Capture the cell that displays the provided text and extract its (X, Y) central coordinate. 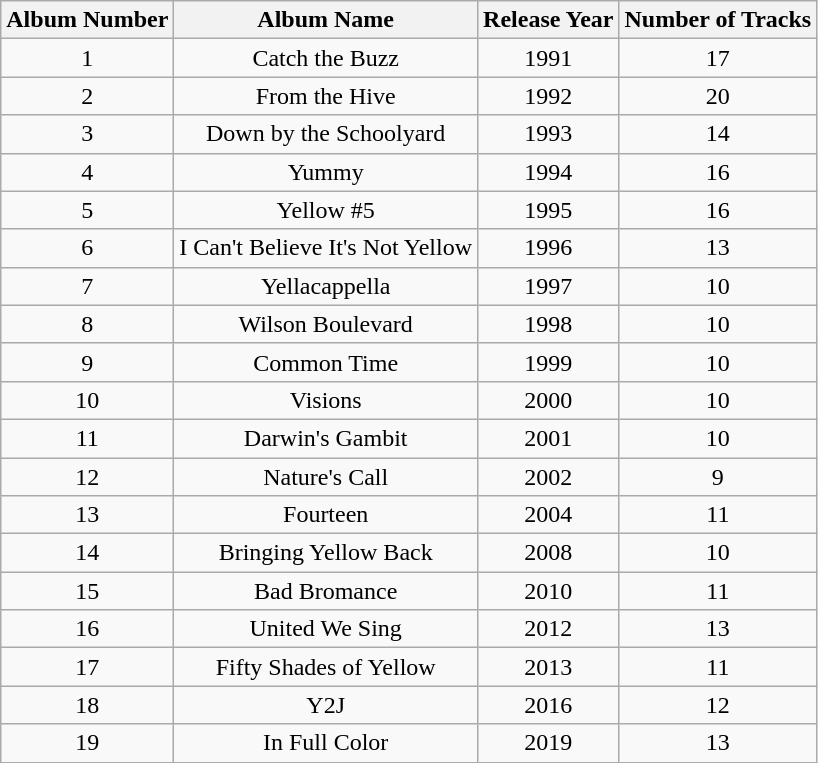
Yummy (326, 172)
Fifty Shades of Yellow (326, 667)
Bringing Yellow Back (326, 553)
20 (718, 96)
7 (88, 286)
Album Name (326, 20)
Release Year (548, 20)
2016 (548, 705)
19 (88, 743)
2012 (548, 629)
Wilson Boulevard (326, 324)
Catch the Buzz (326, 58)
Yellow #5 (326, 210)
1993 (548, 134)
3 (88, 134)
2 (88, 96)
1995 (548, 210)
18 (88, 705)
1997 (548, 286)
United We Sing (326, 629)
2019 (548, 743)
6 (88, 248)
2002 (548, 477)
Common Time (326, 362)
Down by the Schoolyard (326, 134)
8 (88, 324)
1991 (548, 58)
Visions (326, 400)
15 (88, 591)
2008 (548, 553)
Bad Bromance (326, 591)
I Can't Believe It's Not Yellow (326, 248)
Yellacappella (326, 286)
Nature's Call (326, 477)
Fourteen (326, 515)
1992 (548, 96)
Darwin's Gambit (326, 438)
1996 (548, 248)
5 (88, 210)
From the Hive (326, 96)
2013 (548, 667)
4 (88, 172)
1 (88, 58)
1994 (548, 172)
1999 (548, 362)
2004 (548, 515)
2000 (548, 400)
In Full Color (326, 743)
2001 (548, 438)
Y2J (326, 705)
1998 (548, 324)
Number of Tracks (718, 20)
Album Number (88, 20)
2010 (548, 591)
